Search for the cell housing the specified text and yield its [X, Y] center coordinate. 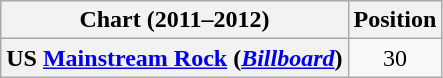
Position [395, 20]
30 [395, 58]
US Mainstream Rock (Billboard) [174, 58]
Chart (2011–2012) [174, 20]
